Output the [x, y] coordinate of the center of the cell containing the given text.  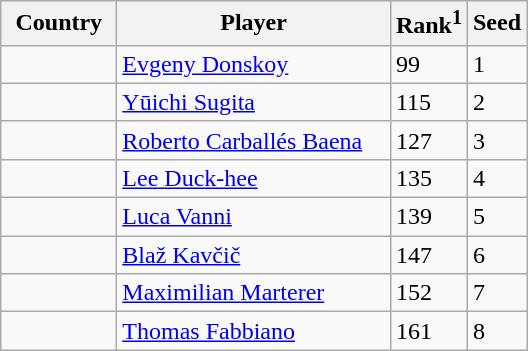
5 [496, 217]
4 [496, 178]
Player [254, 24]
7 [496, 293]
3 [496, 140]
Seed [496, 24]
139 [428, 217]
115 [428, 102]
Yūichi Sugita [254, 102]
99 [428, 64]
Evgeny Donskoy [254, 64]
1 [496, 64]
6 [496, 255]
8 [496, 331]
2 [496, 102]
Blaž Kavčič [254, 255]
161 [428, 331]
Country [59, 24]
127 [428, 140]
Roberto Carballés Baena [254, 140]
135 [428, 178]
147 [428, 255]
152 [428, 293]
Maximilian Marterer [254, 293]
Rank1 [428, 24]
Luca Vanni [254, 217]
Lee Duck-hee [254, 178]
Thomas Fabbiano [254, 331]
